Provide the [X, Y] coordinate of the cell's center where the given text is located.  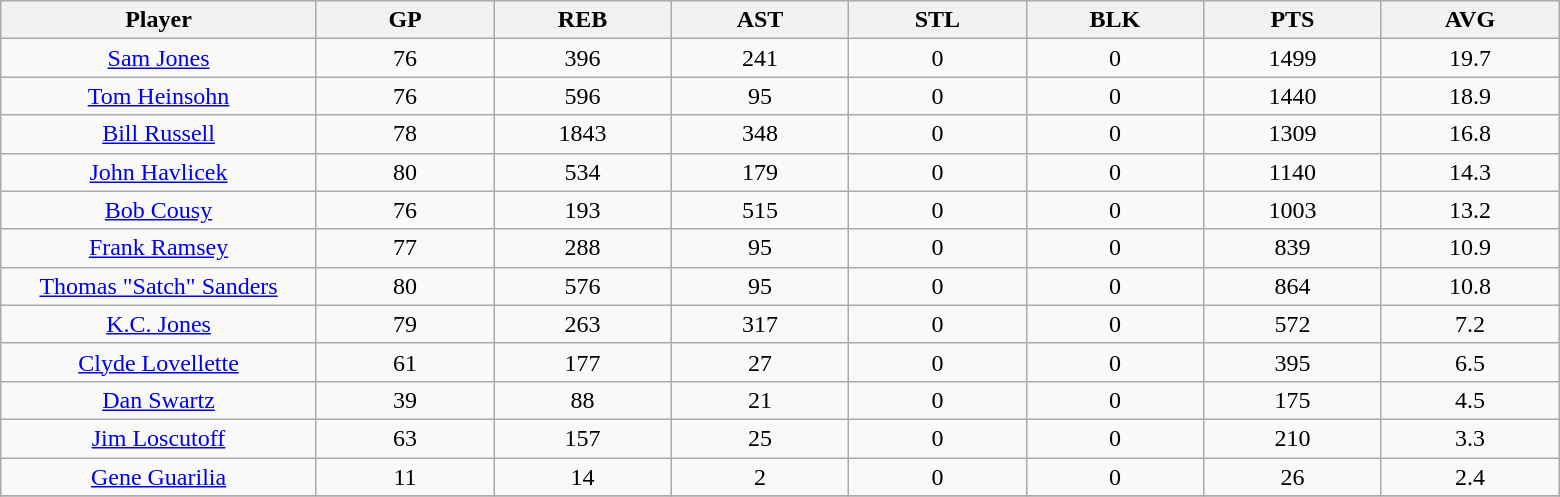
21 [760, 400]
348 [760, 134]
3.3 [1470, 438]
288 [582, 248]
11 [404, 477]
78 [404, 134]
572 [1292, 324]
Clyde Lovellette [159, 362]
1309 [1292, 134]
Player [159, 20]
193 [582, 210]
2 [760, 477]
REB [582, 20]
7.2 [1470, 324]
39 [404, 400]
4.5 [1470, 400]
77 [404, 248]
John Havlicek [159, 172]
515 [760, 210]
26 [1292, 477]
13.2 [1470, 210]
10.9 [1470, 248]
Jim Loscutoff [159, 438]
864 [1292, 286]
576 [582, 286]
Bill Russell [159, 134]
BLK [1114, 20]
STL [938, 20]
177 [582, 362]
10.8 [1470, 286]
6.5 [1470, 362]
18.9 [1470, 96]
534 [582, 172]
16.8 [1470, 134]
157 [582, 438]
396 [582, 58]
Gene Guarilia [159, 477]
241 [760, 58]
1003 [1292, 210]
14.3 [1470, 172]
Sam Jones [159, 58]
175 [1292, 400]
Dan Swartz [159, 400]
317 [760, 324]
Bob Cousy [159, 210]
K.C. Jones [159, 324]
1440 [1292, 96]
PTS [1292, 20]
263 [582, 324]
395 [1292, 362]
179 [760, 172]
GP [404, 20]
25 [760, 438]
19.7 [1470, 58]
14 [582, 477]
210 [1292, 438]
1140 [1292, 172]
1843 [582, 134]
839 [1292, 248]
27 [760, 362]
1499 [1292, 58]
AVG [1470, 20]
AST [760, 20]
79 [404, 324]
88 [582, 400]
2.4 [1470, 477]
61 [404, 362]
Frank Ramsey [159, 248]
596 [582, 96]
Thomas "Satch" Sanders [159, 286]
Tom Heinsohn [159, 96]
63 [404, 438]
